Output the (x, y) coordinate of the center of the cell containing the given text.  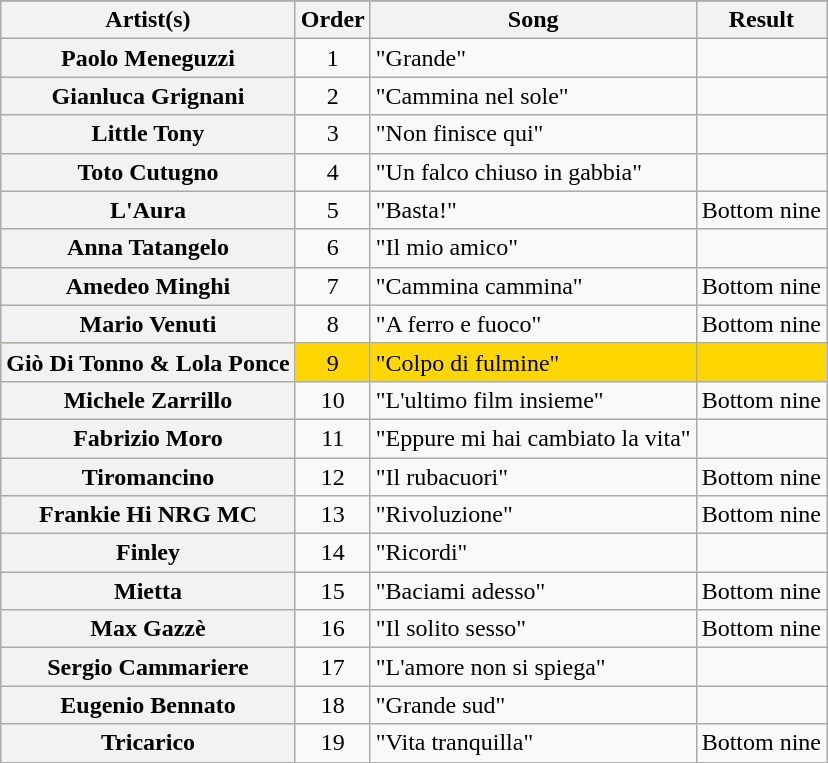
16 (332, 629)
6 (332, 248)
Toto Cutugno (148, 172)
"Baciami adesso" (533, 591)
Tiromancino (148, 477)
"Grande sud" (533, 705)
Eugenio Bennato (148, 705)
7 (332, 286)
"Eppure mi hai cambiato la vita" (533, 438)
Sergio Cammariere (148, 667)
Michele Zarrillo (148, 400)
Order (332, 20)
Amedeo Minghi (148, 286)
"L'amore non si spiega" (533, 667)
14 (332, 553)
19 (332, 743)
"Il rubacuori" (533, 477)
15 (332, 591)
13 (332, 515)
Anna Tatangelo (148, 248)
"Il mio amico" (533, 248)
Tricarico (148, 743)
"Cammina nel sole" (533, 96)
18 (332, 705)
Fabrizio Moro (148, 438)
Paolo Meneguzzi (148, 58)
10 (332, 400)
"Rivoluzione" (533, 515)
5 (332, 210)
"Non finisce qui" (533, 134)
"L'ultimo film insieme" (533, 400)
"Ricordi" (533, 553)
"Vita tranquilla" (533, 743)
L'Aura (148, 210)
"Il solito sesso" (533, 629)
Result (761, 20)
9 (332, 362)
8 (332, 324)
Mario Venuti (148, 324)
Frankie Hi NRG MC (148, 515)
Gianluca Grignani (148, 96)
"Basta!" (533, 210)
Song (533, 20)
"Cammina cammina" (533, 286)
"Colpo di fulmine" (533, 362)
Artist(s) (148, 20)
Max Gazzè (148, 629)
"Grande" (533, 58)
4 (332, 172)
Mietta (148, 591)
12 (332, 477)
"A ferro e fuoco" (533, 324)
1 (332, 58)
Finley (148, 553)
2 (332, 96)
17 (332, 667)
"Un falco chiuso in gabbia" (533, 172)
Giò Di Tonno & Lola Ponce (148, 362)
Little Tony (148, 134)
3 (332, 134)
11 (332, 438)
